Search for the cell housing the specified text and yield its (x, y) center coordinate. 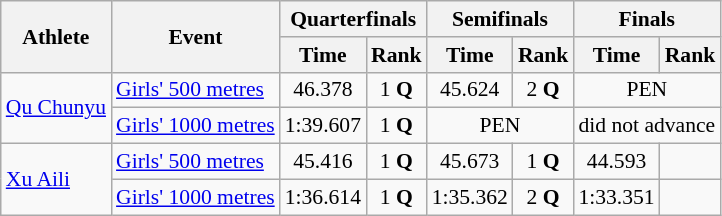
45.673 (470, 162)
Qu Chunyu (56, 108)
1:39.607 (323, 126)
1:35.362 (470, 197)
Finals (646, 19)
Xu Aili (56, 180)
45.416 (323, 162)
did not advance (646, 126)
Semifinals (500, 19)
Athlete (56, 36)
1:33.351 (616, 197)
1:36.614 (323, 197)
46.378 (323, 90)
44.593 (616, 162)
Event (196, 36)
45.624 (470, 90)
Quarterfinals (354, 19)
